For the text-containing cell, return its midpoint in (x, y) coordinate format. 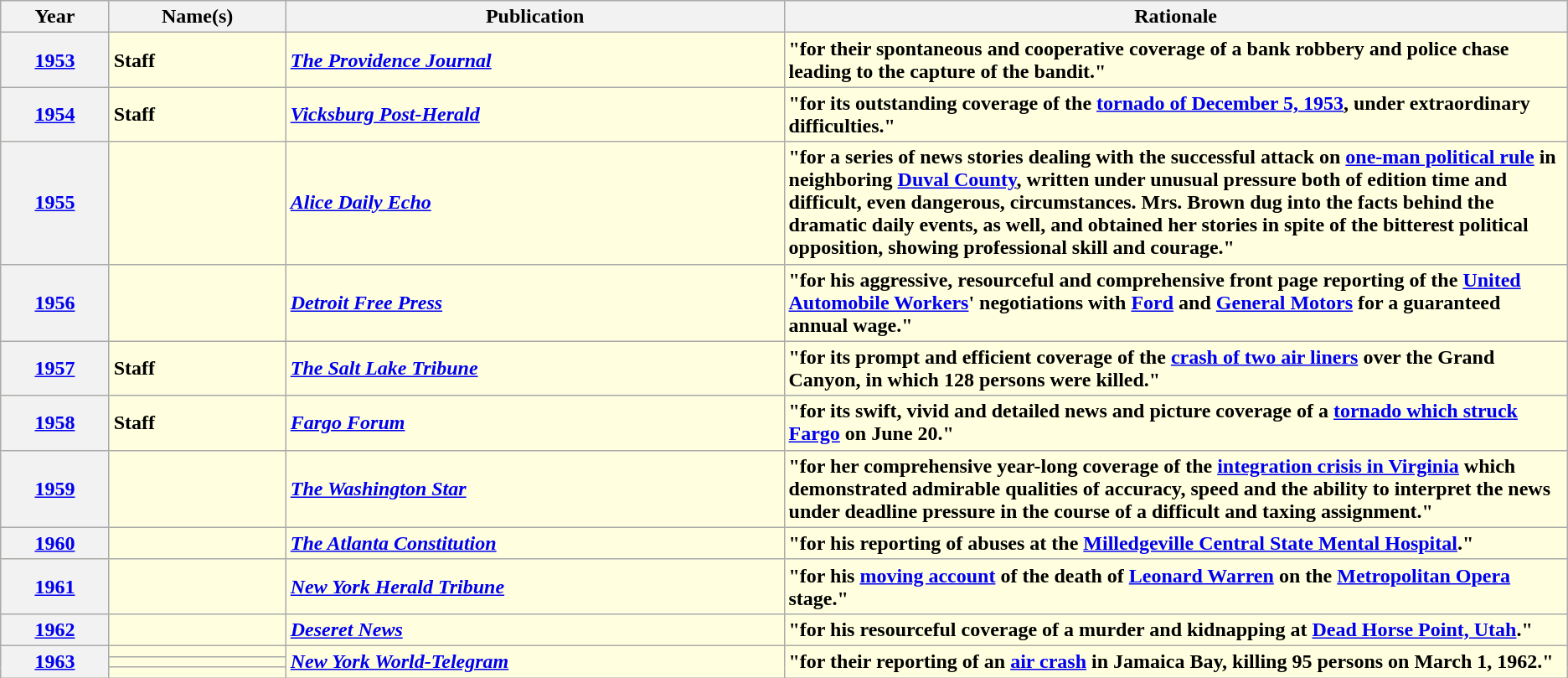
"for their reporting of an air crash in Jamaica Bay, killing 95 persons on March 1, 1962." (1176, 661)
1959 (55, 489)
1958 (55, 422)
The Providence Journal (534, 60)
1960 (55, 543)
1963 (55, 661)
1961 (55, 587)
"for his moving account of the death of Leonard Warren on the Metropolitan Opera stage." (1176, 587)
New York Herald Tribune (534, 587)
"for their spontaneous and cooperative coverage of a bank robbery and police chase leading to the capture of the bandit." (1176, 60)
Vicksburg Post-Herald (534, 114)
1957 (55, 369)
New York World-Telegram (534, 661)
Rationale (1176, 17)
1956 (55, 303)
1955 (55, 203)
1953 (55, 60)
1962 (55, 629)
"for his reporting of abuses at the Milledgeville Central State Mental Hospital." (1176, 543)
1954 (55, 114)
"for its swift, vivid and detailed news and picture coverage of a tornado which struck Fargo on June 20." (1176, 422)
Publication (534, 17)
The Atlanta Constitution (534, 543)
Alice Daily Echo (534, 203)
Year (55, 17)
The Washington Star (534, 489)
Detroit Free Press (534, 303)
"for its outstanding coverage of the tornado of December 5, 1953, under extraordinary difficulties." (1176, 114)
"for his resourceful coverage of a murder and kidnapping at Dead Horse Point, Utah." (1176, 629)
The Salt Lake Tribune (534, 369)
Name(s) (198, 17)
"for its prompt and efficient coverage of the crash of two air liners over the Grand Canyon, in which 128 persons were killed." (1176, 369)
Deseret News (534, 629)
Fargo Forum (534, 422)
